Scan for the cell matching the given text and deliver its [X, Y] coordinate at center. 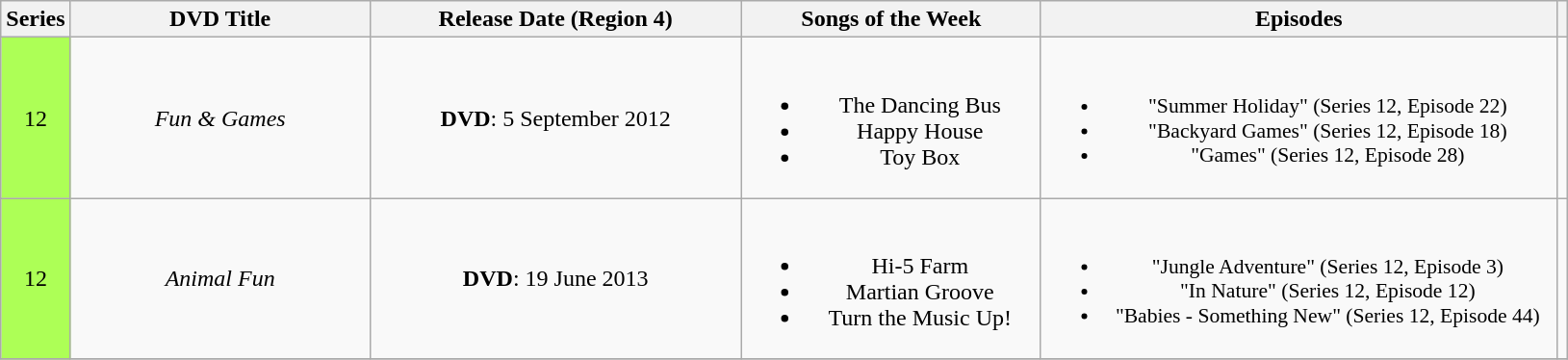
Songs of the Week [891, 19]
DVD: 5 September 2012 [555, 117]
Animal Fun [219, 279]
DVD: 19 June 2013 [555, 279]
Episodes [1298, 19]
Fun & Games [219, 117]
"Jungle Adventure" (Series 12, Episode 3)"In Nature" (Series 12, Episode 12)"Babies - Something New" (Series 12, Episode 44) [1298, 279]
Series [36, 19]
DVD Title [219, 19]
The Dancing BusHappy HouseToy Box [891, 117]
Hi-5 FarmMartian GrooveTurn the Music Up! [891, 279]
Release Date (Region 4) [555, 19]
"Summer Holiday" (Series 12, Episode 22)"Backyard Games" (Series 12, Episode 18)"Games" (Series 12, Episode 28) [1298, 117]
